Return [X, Y] of the center of cell containing provided text 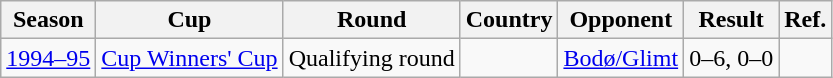
Qualifying round [372, 58]
0–6, 0–0 [732, 58]
Season [48, 20]
Round [372, 20]
1994–95 [48, 58]
Country [509, 20]
Cup [190, 20]
Opponent [621, 20]
Bodø/Glimt [621, 58]
Cup Winners' Cup [190, 58]
Result [732, 20]
Ref. [806, 20]
